Determine the (X, Y) coordinate at the center of the cell enclosing the given text.  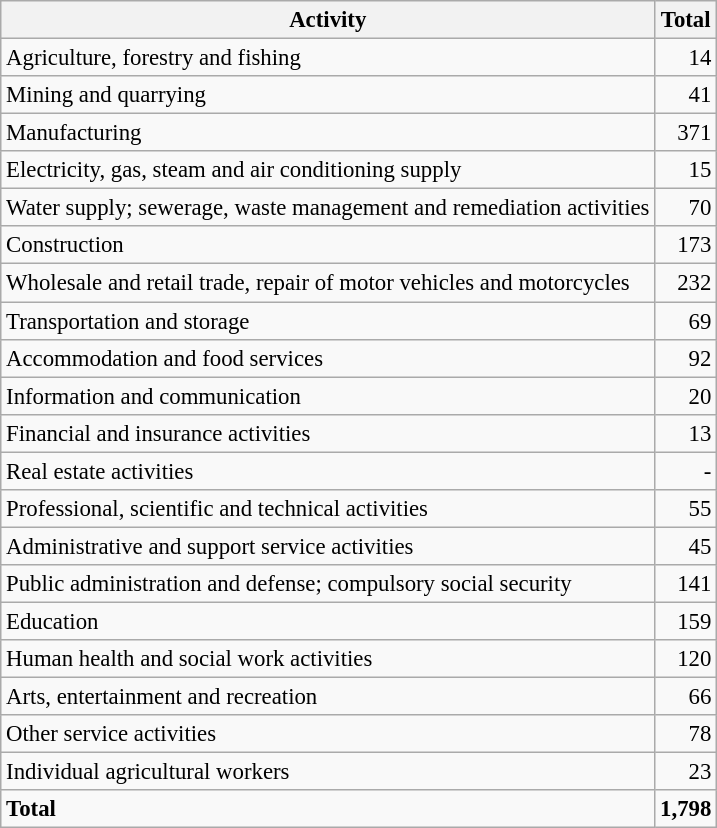
20 (686, 396)
173 (686, 245)
Financial and insurance activities (328, 433)
Real estate activities (328, 471)
Wholesale and retail trade, repair of motor vehicles and motorcycles (328, 283)
Construction (328, 245)
Electricity, gas, steam and air conditioning supply (328, 170)
371 (686, 133)
Agriculture, forestry and fishing (328, 58)
92 (686, 358)
23 (686, 772)
Water supply; sewerage, waste management and remediation activities (328, 208)
Education (328, 621)
- (686, 471)
120 (686, 659)
Information and communication (328, 396)
232 (686, 283)
69 (686, 321)
78 (686, 734)
Administrative and support service activities (328, 546)
Other service activities (328, 734)
55 (686, 509)
Accommodation and food services (328, 358)
Transportation and storage (328, 321)
41 (686, 95)
141 (686, 584)
14 (686, 58)
15 (686, 170)
1,798 (686, 809)
Individual agricultural workers (328, 772)
70 (686, 208)
Manufacturing (328, 133)
Public administration and defense; compulsory social security (328, 584)
45 (686, 546)
Mining and quarrying (328, 95)
13 (686, 433)
Human health and social work activities (328, 659)
Professional, scientific and technical activities (328, 509)
Arts, entertainment and recreation (328, 697)
Activity (328, 20)
159 (686, 621)
66 (686, 697)
